Output the (X, Y) coordinate of the center of the cell containing the given text.  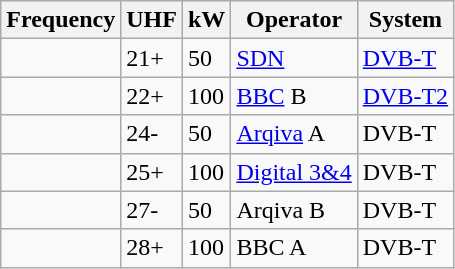
28+ (152, 248)
kW (206, 20)
Arqiva B (294, 210)
SDN (294, 58)
DVB-T2 (405, 96)
Frequency (61, 20)
25+ (152, 172)
21+ (152, 58)
System (405, 20)
24- (152, 134)
22+ (152, 96)
BBC B (294, 96)
BBC A (294, 248)
Digital 3&4 (294, 172)
27- (152, 210)
UHF (152, 20)
Arqiva A (294, 134)
Operator (294, 20)
